Find where the given text appears and provide that cell's center as (x, y) coordinate. 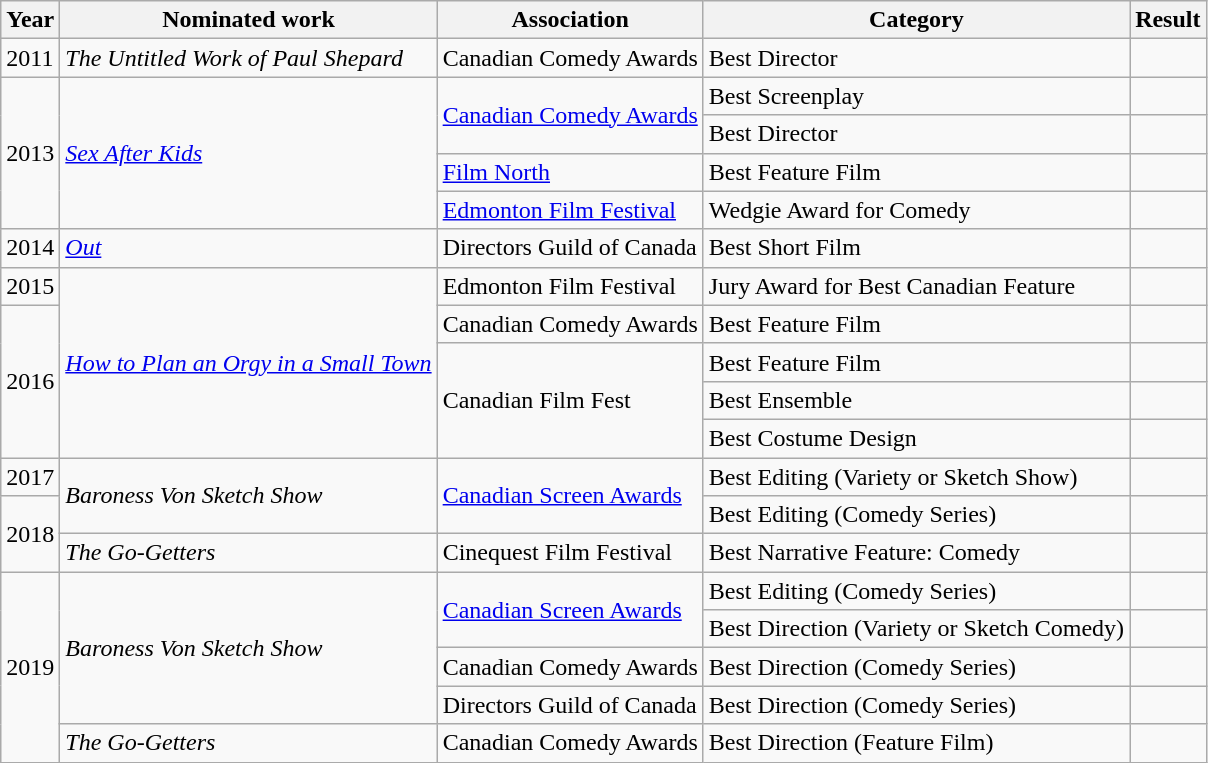
Best Costume Design (916, 438)
2015 (30, 286)
Nominated work (248, 20)
Out (248, 248)
2016 (30, 381)
2011 (30, 58)
Wedgie Award for Comedy (916, 210)
Best Direction (Feature Film) (916, 743)
Cinequest Film Festival (570, 553)
Year (30, 20)
Jury Award for Best Canadian Feature (916, 286)
2018 (30, 534)
Category (916, 20)
Best Screenplay (916, 96)
How to Plan an Orgy in a Small Town (248, 362)
Best Narrative Feature: Comedy (916, 553)
Best Direction (Variety or Sketch Comedy) (916, 629)
2019 (30, 667)
Canadian Film Fest (570, 400)
Best Ensemble (916, 400)
2017 (30, 477)
2014 (30, 248)
Film North (570, 172)
2013 (30, 153)
Best Editing (Variety or Sketch Show) (916, 477)
Association (570, 20)
The Untitled Work of Paul Shepard (248, 58)
Sex After Kids (248, 153)
Best Short Film (916, 248)
Result (1168, 20)
